Return the [x, y] coordinate for the center point of the cell that contains the specified text.  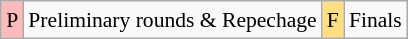
Preliminary rounds & Repechage [172, 20]
P [12, 20]
Finals [376, 20]
F [333, 20]
